Extract the [X, Y] coordinate from the center of the cell holding the provided text.  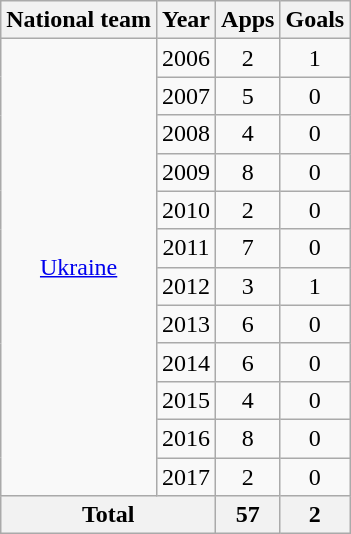
7 [248, 248]
Apps [248, 20]
Year [186, 20]
National team [79, 20]
3 [248, 286]
2013 [186, 324]
2007 [186, 96]
2017 [186, 477]
Goals [315, 20]
2010 [186, 210]
57 [248, 515]
2008 [186, 134]
2006 [186, 58]
2011 [186, 248]
Total [108, 515]
Ukraine [79, 268]
2014 [186, 362]
2015 [186, 400]
5 [248, 96]
2016 [186, 438]
2012 [186, 286]
2009 [186, 172]
